Capture the cell that displays the provided text and extract its [x, y] central coordinate. 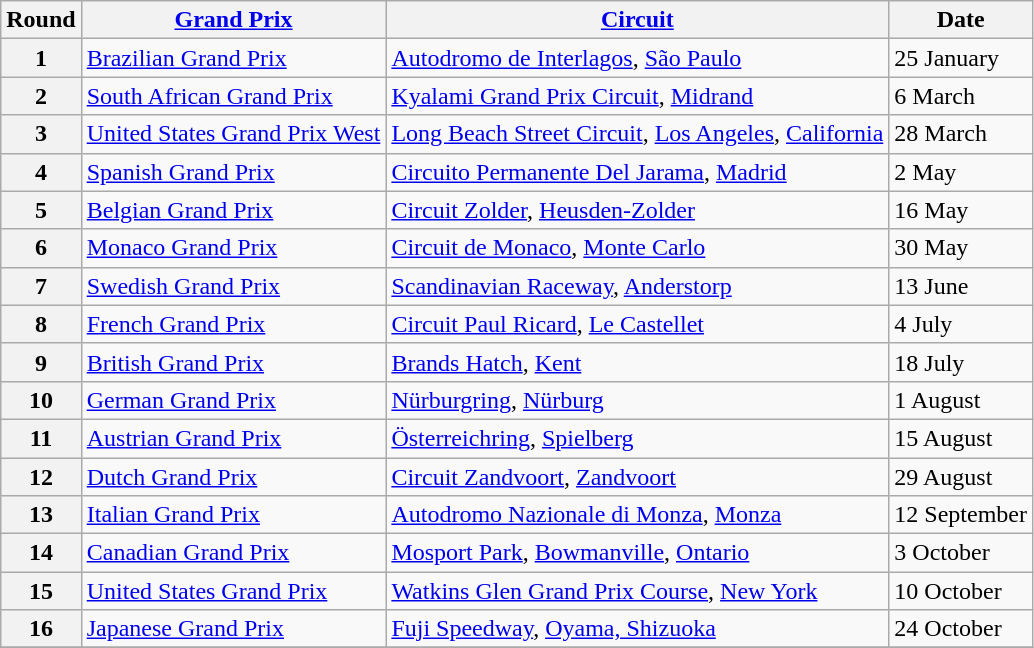
Japanese Grand Prix [234, 629]
7 [41, 286]
Scandinavian Raceway, Anderstorp [638, 286]
Round [41, 20]
14 [41, 553]
Circuit de Monaco, Monte Carlo [638, 248]
Brazilian Grand Prix [234, 58]
Monaco Grand Prix [234, 248]
Swedish Grand Prix [234, 286]
13 [41, 515]
Grand Prix [234, 20]
10 [41, 400]
25 January [961, 58]
3 [41, 134]
French Grand Prix [234, 324]
30 May [961, 248]
Circuit Zandvoort, Zandvoort [638, 477]
6 [41, 248]
German Grand Prix [234, 400]
South African Grand Prix [234, 96]
12 [41, 477]
Watkins Glen Grand Prix Course, New York [638, 591]
Canadian Grand Prix [234, 553]
Fuji Speedway, Oyama, Shizuoka [638, 629]
Dutch Grand Prix [234, 477]
1 [41, 58]
2 May [961, 172]
5 [41, 210]
Date [961, 20]
Circuit [638, 20]
Circuit Paul Ricard, Le Castellet [638, 324]
1 August [961, 400]
Nürburgring, Nürburg [638, 400]
4 July [961, 324]
Brands Hatch, Kent [638, 362]
Kyalami Grand Prix Circuit, Midrand [638, 96]
Spanish Grand Prix [234, 172]
Österreichring, Spielberg [638, 438]
United States Grand Prix West [234, 134]
Autodromo Nazionale di Monza, Monza [638, 515]
13 June [961, 286]
28 March [961, 134]
3 October [961, 553]
Italian Grand Prix [234, 515]
24 October [961, 629]
6 March [961, 96]
Belgian Grand Prix [234, 210]
18 July [961, 362]
Mosport Park, Bowmanville, Ontario [638, 553]
United States Grand Prix [234, 591]
8 [41, 324]
2 [41, 96]
11 [41, 438]
16 [41, 629]
Circuit Zolder, Heusden-Zolder [638, 210]
12 September [961, 515]
15 August [961, 438]
Autodromo de Interlagos, São Paulo [638, 58]
16 May [961, 210]
29 August [961, 477]
Circuito Permanente Del Jarama, Madrid [638, 172]
10 October [961, 591]
Long Beach Street Circuit, Los Angeles, California [638, 134]
9 [41, 362]
4 [41, 172]
British Grand Prix [234, 362]
Austrian Grand Prix [234, 438]
15 [41, 591]
